Capture the cell that displays the provided text and extract its (X, Y) central coordinate. 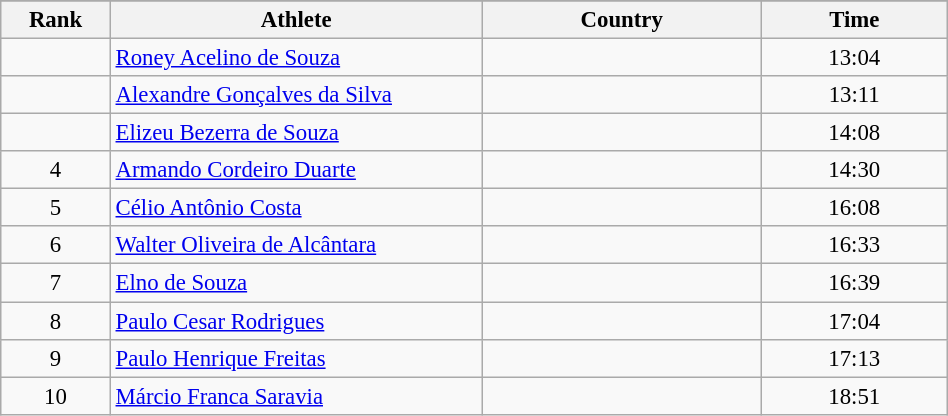
Roney Acelino de Souza (296, 58)
13:11 (854, 95)
4 (56, 170)
7 (56, 283)
Athlete (296, 20)
14:30 (854, 170)
Elno de Souza (296, 283)
10 (56, 396)
Time (854, 20)
9 (56, 358)
Célio Antônio Costa (296, 208)
16:33 (854, 245)
Country (622, 20)
13:04 (854, 58)
14:08 (854, 133)
Paulo Cesar Rodrigues (296, 321)
5 (56, 208)
Rank (56, 20)
6 (56, 245)
Armando Cordeiro Duarte (296, 170)
Márcio Franca Saravia (296, 396)
Alexandre Gonçalves da Silva (296, 95)
8 (56, 321)
Walter Oliveira de Alcântara (296, 245)
17:13 (854, 358)
Paulo Henrique Freitas (296, 358)
18:51 (854, 396)
Elizeu Bezerra de Souza (296, 133)
16:39 (854, 283)
17:04 (854, 321)
16:08 (854, 208)
